Provide the [x, y] coordinate of the cell's center where the given text is located.  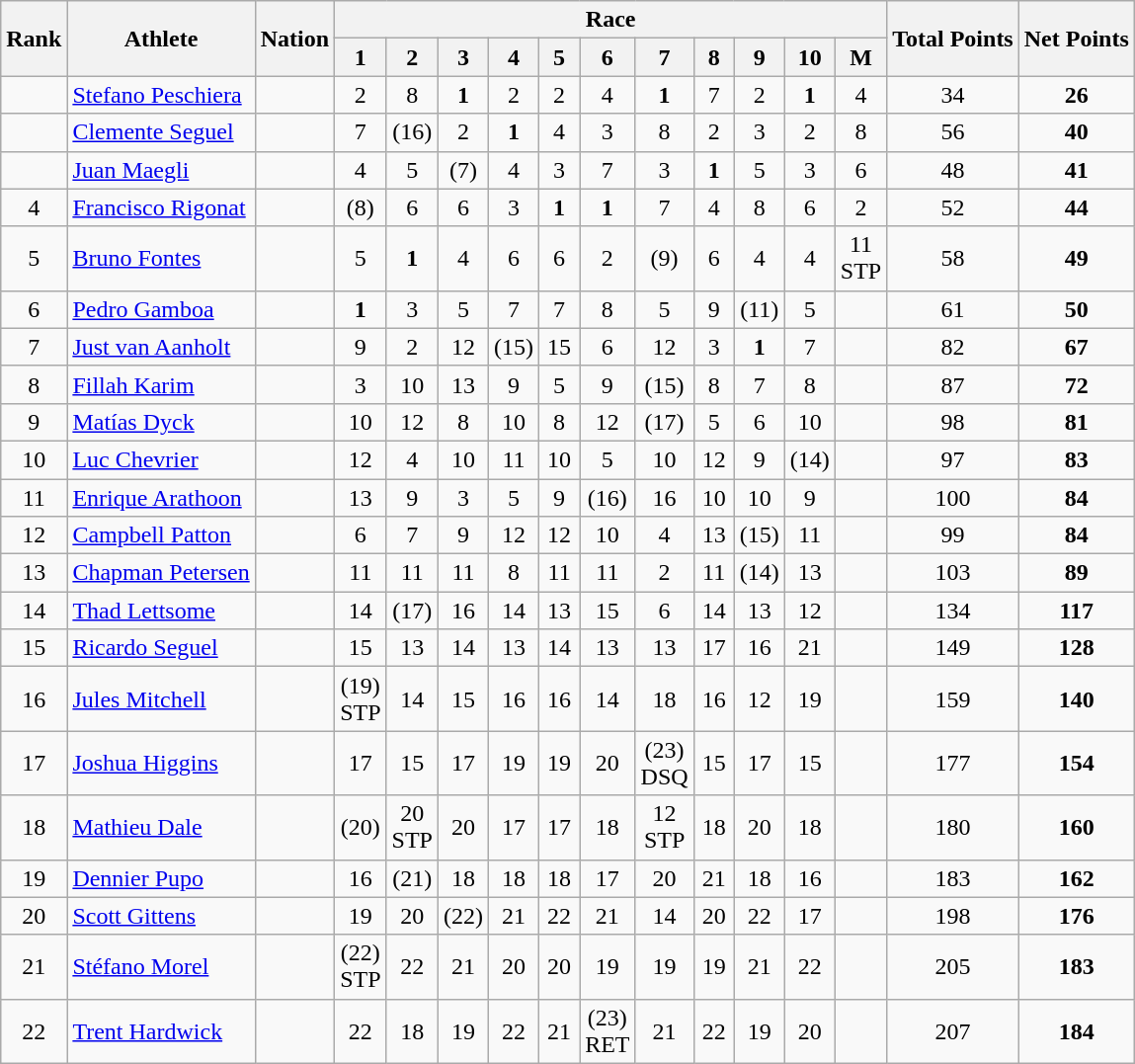
(7) [462, 170]
Chapman Petersen [161, 573]
26 [1077, 95]
34 [953, 95]
(22)STP [361, 966]
11STP [860, 259]
184 [1077, 1031]
Trent Hardwick [161, 1031]
100 [953, 497]
Net Points [1077, 39]
Pedro Gamboa [161, 309]
58 [953, 259]
40 [1077, 132]
83 [1077, 459]
134 [953, 611]
(22) [462, 916]
Just van Aanholt [161, 347]
Stéfano Morel [161, 966]
M [860, 57]
81 [1077, 422]
162 [1077, 878]
128 [1077, 648]
87 [953, 384]
Athlete [161, 39]
205 [953, 966]
89 [1077, 573]
Bruno Fontes [161, 259]
(19)STP [361, 699]
44 [1077, 207]
149 [953, 648]
Scott Gittens [161, 916]
Nation [294, 39]
Joshua Higgins [161, 763]
140 [1077, 699]
160 [1077, 828]
154 [1077, 763]
Matías Dyck [161, 422]
Rank [34, 39]
Total Points [953, 39]
Campbell Patton [161, 535]
Dennier Pupo [161, 878]
103 [953, 573]
67 [1077, 347]
49 [1077, 259]
Juan Maegli [161, 170]
50 [1077, 309]
Mathieu Dale [161, 828]
117 [1077, 611]
Race [610, 20]
(21) [412, 878]
Jules Mitchell [161, 699]
Clemente Seguel [161, 132]
(20) [361, 828]
12STP [664, 828]
Ricardo Seguel [161, 648]
41 [1077, 170]
198 [953, 916]
159 [953, 699]
180 [953, 828]
177 [953, 763]
56 [953, 132]
(8) [361, 207]
(23)DSQ [664, 763]
Stefano Peschiera [161, 95]
Enrique Arathoon [161, 497]
20STP [412, 828]
(11) [759, 309]
176 [1077, 916]
72 [1077, 384]
Thad Lettsome [161, 611]
48 [953, 170]
Francisco Rigonat [161, 207]
52 [953, 207]
99 [953, 535]
Luc Chevrier [161, 459]
82 [953, 347]
Fillah Karim [161, 384]
97 [953, 459]
98 [953, 422]
207 [953, 1031]
(9) [664, 259]
(23)RET [608, 1031]
61 [953, 309]
